Identify which cell holds the provided text, then report its (X, Y) central coordinate. 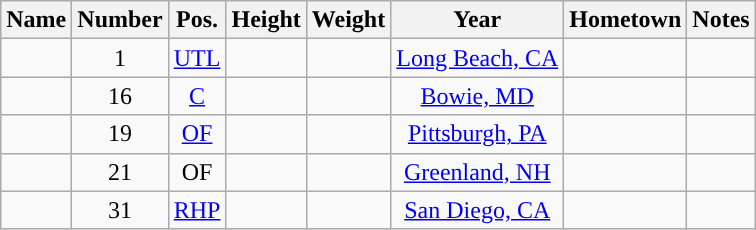
Name (36, 20)
C (197, 96)
1 (120, 58)
Weight (348, 20)
RHP (197, 210)
31 (120, 210)
Year (478, 20)
Number (120, 20)
Hometown (626, 20)
16 (120, 96)
San Diego, CA (478, 210)
21 (120, 172)
Pittsburgh, PA (478, 134)
Height (266, 20)
Long Beach, CA (478, 58)
19 (120, 134)
Greenland, NH (478, 172)
Notes (721, 20)
Pos. (197, 20)
Bowie, MD (478, 96)
UTL (197, 58)
